From the cell containing the given text, extract its center point as (x, y) coordinate. 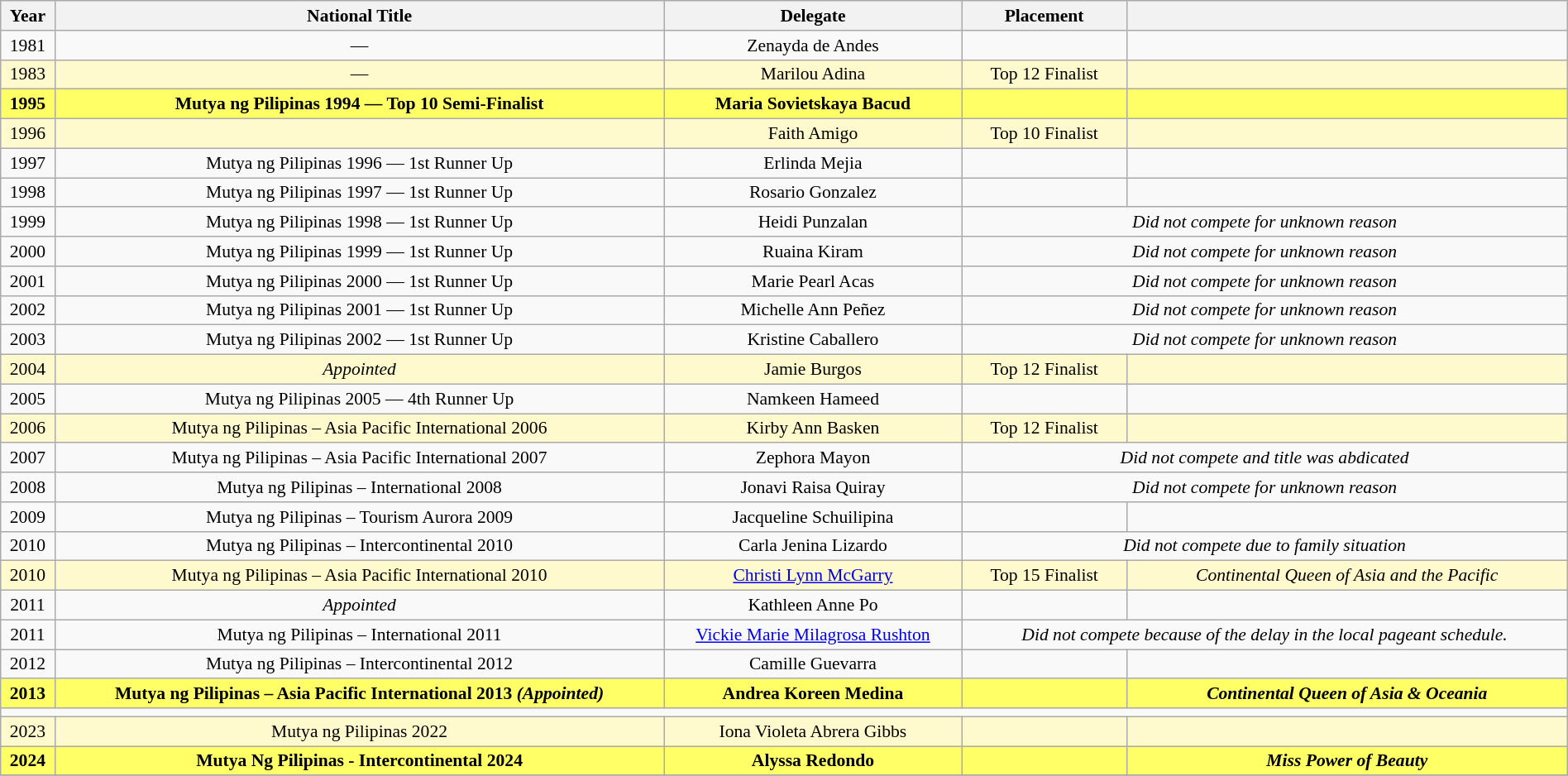
Marilou Adina (813, 74)
Iona Violeta Abrera Gibbs (813, 731)
2001 (28, 281)
2004 (28, 370)
Mutya Ng Pilipinas - Intercontinental 2024 (359, 761)
Did not compete due to family situation (1264, 546)
Mutya ng Pilipinas 2001 — 1st Runner Up (359, 310)
Rosario Gonzalez (813, 193)
Continental Queen of Asia & Oceania (1346, 694)
2007 (28, 458)
Did not compete because of the delay in the local pageant schedule. (1264, 635)
Top 15 Finalist (1044, 576)
2009 (28, 517)
National Title (359, 16)
1981 (28, 46)
Heidi Punzalan (813, 223)
Mutya ng Pilipinas 1997 — 1st Runner Up (359, 193)
Michelle Ann Peñez (813, 310)
Kirby Ann Basken (813, 429)
Mutya ng Pilipinas – Asia Pacific International 2010 (359, 576)
Delegate (813, 16)
Mutya ng Pilipinas – International 2008 (359, 487)
1997 (28, 163)
2005 (28, 399)
Jonavi Raisa Quiray (813, 487)
Kathleen Anne Po (813, 606)
Mutya ng Pilipinas 1994 — Top 10 Semi-Finalist (359, 104)
Marie Pearl Acas (813, 281)
2002 (28, 310)
2003 (28, 340)
Kristine Caballero (813, 340)
Placement (1044, 16)
2000 (28, 251)
Zephora Mayon (813, 458)
Mutya ng Pilipinas 1996 — 1st Runner Up (359, 163)
Mutya ng Pilipinas 1998 — 1st Runner Up (359, 223)
Mutya ng Pilipinas – Asia Pacific International 2013 (Appointed) (359, 694)
Mutya ng Pilipinas – International 2011 (359, 635)
Faith Amigo (813, 134)
Year (28, 16)
Mutya ng Pilipinas – Asia Pacific International 2006 (359, 429)
Jacqueline Schuilipina (813, 517)
1999 (28, 223)
Mutya ng Pilipinas 1999 — 1st Runner Up (359, 251)
Mutya ng Pilipinas 2002 — 1st Runner Up (359, 340)
Miss Power of Beauty (1346, 761)
2024 (28, 761)
Jamie Burgos (813, 370)
Mutya ng Pilipinas – Asia Pacific International 2007 (359, 458)
2013 (28, 694)
Andrea Koreen Medina (813, 694)
Erlinda Mejia (813, 163)
2006 (28, 429)
1998 (28, 193)
Did not compete and title was abdicated (1264, 458)
1983 (28, 74)
Top 10 Finalist (1044, 134)
Zenayda de Andes (813, 46)
Vickie Marie Milagrosa Rushton (813, 635)
Namkeen Hameed (813, 399)
Mutya ng Pilipinas – Intercontinental 2012 (359, 664)
Maria Sovietskaya Bacud (813, 104)
Mutya ng Pilipinas 2000 — 1st Runner Up (359, 281)
1995 (28, 104)
2023 (28, 731)
Alyssa Redondo (813, 761)
Mutya ng Pilipinas – Tourism Aurora 2009 (359, 517)
Camille Guevarra (813, 664)
Christi Lynn McGarry (813, 576)
Mutya ng Pilipinas – Intercontinental 2010 (359, 546)
2012 (28, 664)
2008 (28, 487)
Ruaina Kiram (813, 251)
Mutya ng Pilipinas 2005 — 4th Runner Up (359, 399)
Continental Queen of Asia and the Pacific (1346, 576)
1996 (28, 134)
Carla Jenina Lizardo (813, 546)
Mutya ng Pilipinas 2022 (359, 731)
